Identify which cell holds the provided text, then report its [X, Y] central coordinate. 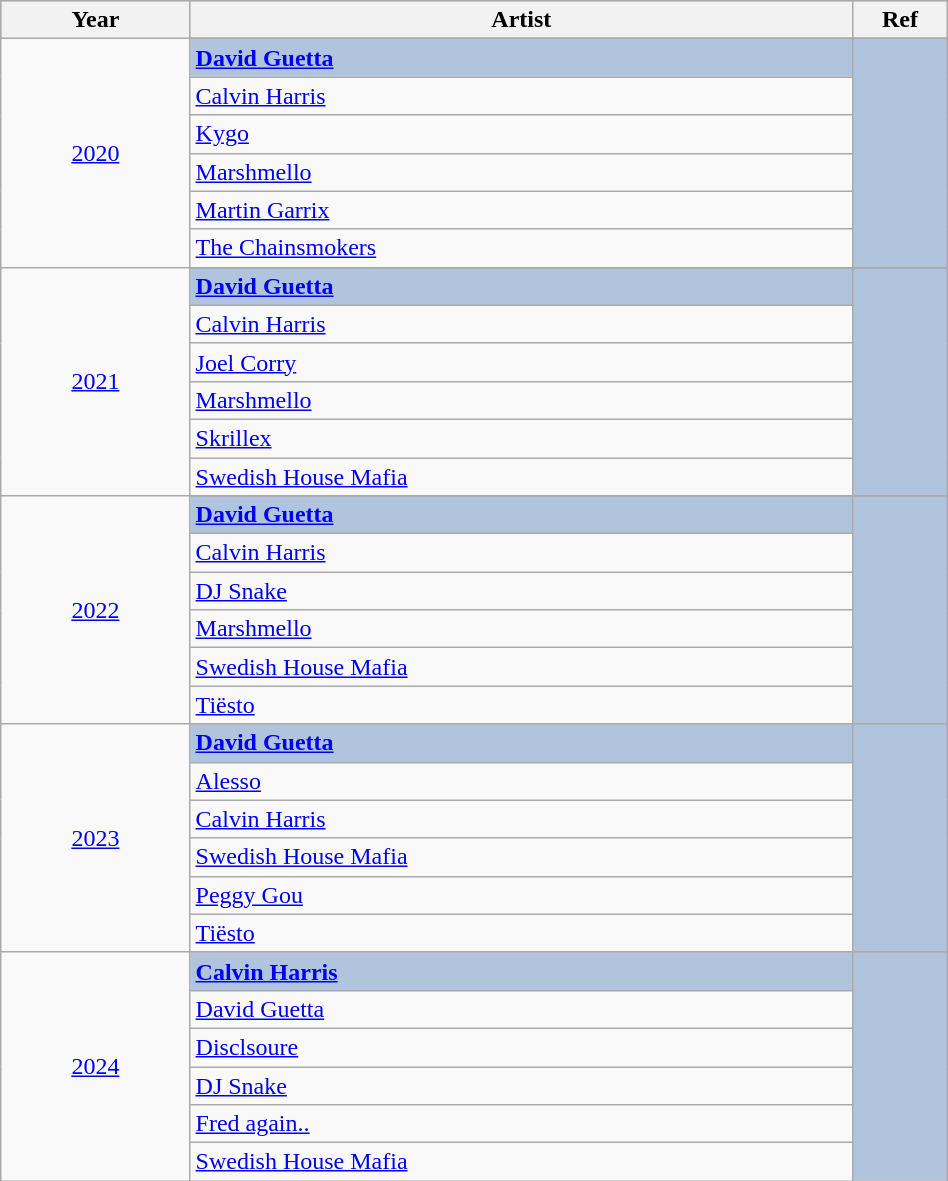
2021 [96, 381]
2024 [96, 1066]
Year [96, 20]
2023 [96, 838]
Artist [522, 20]
Ref [900, 20]
Martin Garrix [522, 210]
Peggy Gou [522, 895]
2022 [96, 610]
2020 [96, 153]
Joel Corry [522, 362]
Kygo [522, 134]
Skrillex [522, 438]
The Chainsmokers [522, 248]
Fred again.. [522, 1124]
Disclsoure [522, 1047]
Alesso [522, 781]
